Extract the [X, Y] coordinate from the center of the cell holding the provided text.  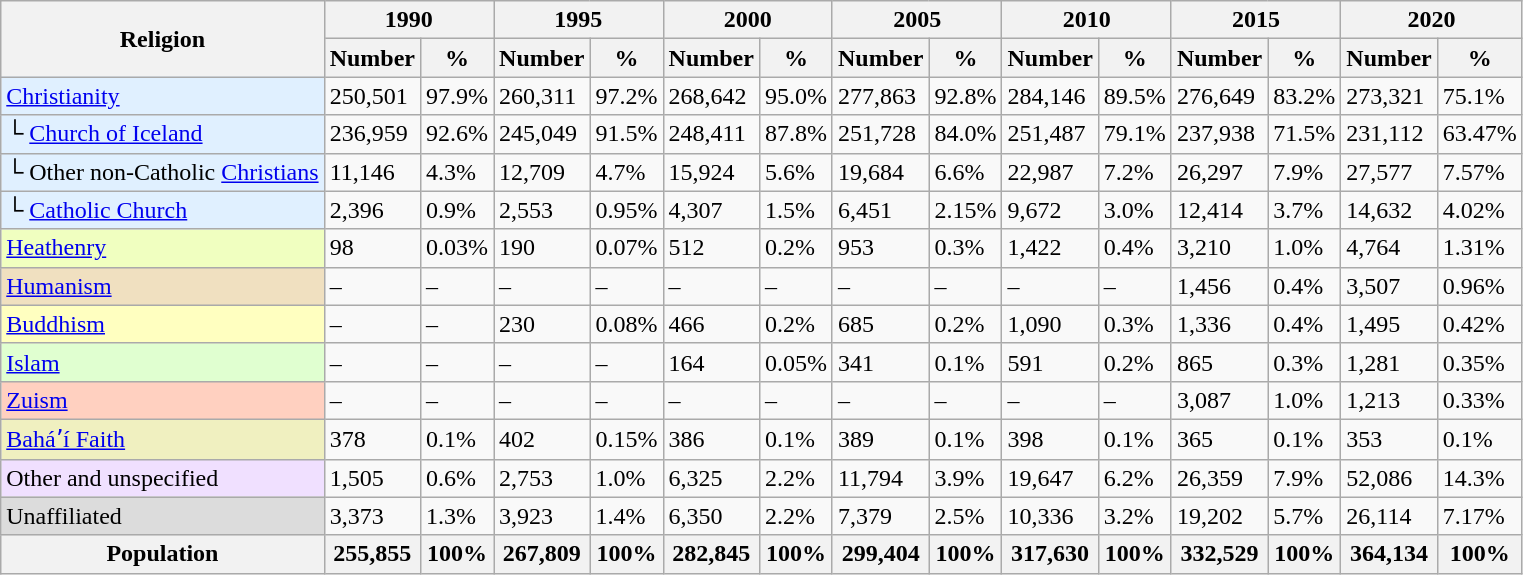
52,086 [1389, 478]
71.5% [1304, 134]
6,325 [711, 478]
Zuism [162, 400]
0.08% [626, 324]
3.7% [1304, 210]
3.0% [1134, 210]
79.1% [1134, 134]
1,281 [1389, 362]
267,809 [542, 554]
230 [542, 324]
255,855 [372, 554]
251,487 [1050, 134]
1,213 [1389, 400]
89.5% [1134, 96]
19,684 [880, 172]
95.0% [796, 96]
87.8% [796, 134]
364,134 [1389, 554]
22,987 [1050, 172]
5.7% [1304, 516]
84.0% [966, 134]
0.95% [626, 210]
332,529 [1219, 554]
26,297 [1219, 172]
5.6% [796, 172]
9,672 [1050, 210]
341 [880, 362]
3,507 [1389, 286]
1,422 [1050, 248]
3.2% [1134, 516]
282,845 [711, 554]
353 [1389, 439]
75.1% [1480, 96]
299,404 [880, 554]
83.2% [1304, 96]
4.7% [626, 172]
Islam [162, 362]
4.02% [1480, 210]
Humanism [162, 286]
2020 [1432, 20]
7.2% [1134, 172]
91.5% [626, 134]
7.17% [1480, 516]
15,924 [711, 172]
2,396 [372, 210]
0.6% [458, 478]
Population [162, 554]
389 [880, 439]
6,350 [711, 516]
Religion [162, 39]
378 [372, 439]
0.96% [1480, 286]
164 [711, 362]
27,577 [1389, 172]
4,307 [711, 210]
6.6% [966, 172]
1,505 [372, 478]
97.9% [458, 96]
1995 [578, 20]
251,728 [880, 134]
14,632 [1389, 210]
1,495 [1389, 324]
92.8% [966, 96]
2015 [1256, 20]
317,630 [1050, 554]
0.42% [1480, 324]
12,414 [1219, 210]
10,336 [1050, 516]
245,049 [542, 134]
0.15% [626, 439]
190 [542, 248]
466 [711, 324]
398 [1050, 439]
26,359 [1219, 478]
402 [542, 439]
└ Catholic Church [162, 210]
63.47% [1480, 134]
4.3% [458, 172]
Heathenry [162, 248]
250,501 [372, 96]
14.3% [1480, 478]
19,202 [1219, 516]
3,923 [542, 516]
260,311 [542, 96]
Baháʼí Faith [162, 439]
3,210 [1219, 248]
└ Other non-Catholic Christians [162, 172]
26,114 [1389, 516]
3,087 [1219, 400]
6.2% [1134, 478]
7.57% [1480, 172]
2000 [748, 20]
1.4% [626, 516]
Buddhism [162, 324]
1,456 [1219, 286]
1,090 [1050, 324]
1990 [408, 20]
248,411 [711, 134]
12,709 [542, 172]
1.31% [1480, 248]
268,642 [711, 96]
685 [880, 324]
284,146 [1050, 96]
Other and unspecified [162, 478]
231,112 [1389, 134]
92.6% [458, 134]
2.15% [966, 210]
Unaffiliated [162, 516]
0.35% [1480, 362]
└ Church of Iceland [162, 134]
98 [372, 248]
365 [1219, 439]
6,451 [880, 210]
Christianity [162, 96]
2.5% [966, 516]
0.33% [1480, 400]
19,647 [1050, 478]
0.05% [796, 362]
277,863 [880, 96]
7,379 [880, 516]
0.9% [458, 210]
865 [1219, 362]
2,753 [542, 478]
1.5% [796, 210]
953 [880, 248]
0.07% [626, 248]
591 [1050, 362]
2005 [916, 20]
11,794 [880, 478]
11,146 [372, 172]
276,649 [1219, 96]
1.3% [458, 516]
237,938 [1219, 134]
0.03% [458, 248]
3,373 [372, 516]
236,959 [372, 134]
97.2% [626, 96]
386 [711, 439]
3.9% [966, 478]
2010 [1086, 20]
273,321 [1389, 96]
4,764 [1389, 248]
1,336 [1219, 324]
2,553 [542, 210]
512 [711, 248]
